Return [X, Y] of the center of cell containing provided text 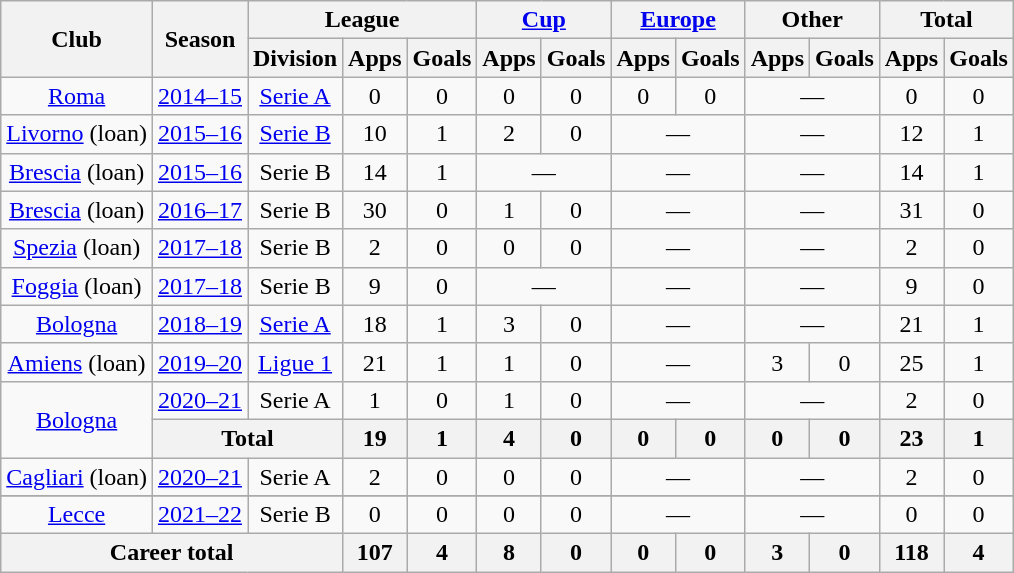
Cup [544, 20]
Career total [172, 553]
2021–22 [200, 515]
18 [375, 324]
2019–20 [200, 362]
Other [812, 20]
Season [200, 39]
10 [375, 134]
Club [77, 39]
Spezia (loan) [77, 248]
30 [375, 210]
Ligue 1 [296, 362]
2016–17 [200, 210]
31 [911, 210]
19 [375, 438]
25 [911, 362]
107 [375, 553]
118 [911, 553]
23 [911, 438]
8 [509, 553]
League [362, 20]
Foggia (loan) [77, 286]
2018–19 [200, 324]
Roma [77, 96]
2014–15 [200, 96]
Cagliari (loan) [77, 477]
12 [911, 134]
Livorno (loan) [77, 134]
Division [296, 58]
Europe [678, 20]
Lecce [77, 515]
Amiens (loan) [77, 362]
